Pinpoint the cell where the given text exists, returning its [X, Y] midpoint coordinate. 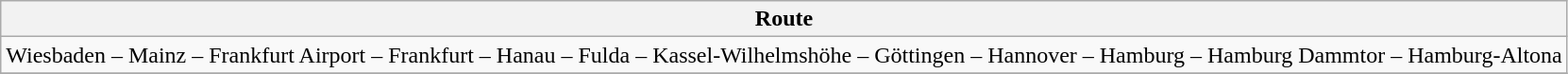
Route [784, 19]
